Provide the (x, y) coordinate of the cell's center where the given text is located.  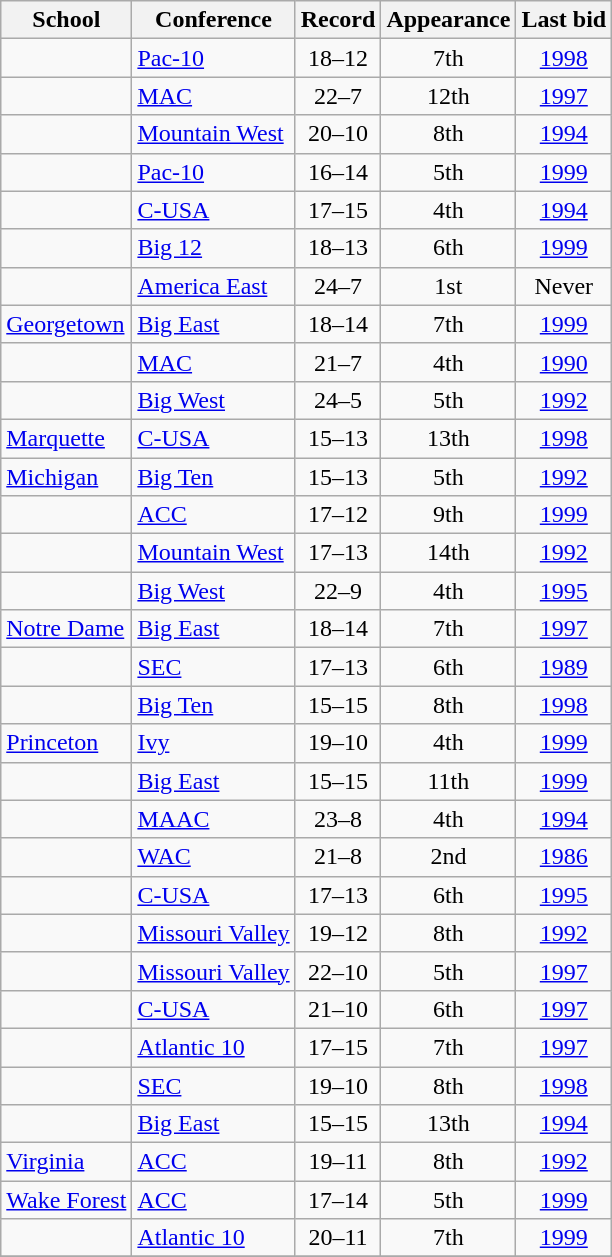
9th (448, 515)
Record (338, 20)
Notre Dame (66, 629)
Ivy (214, 743)
24–5 (338, 400)
Marquette (66, 438)
America East (214, 286)
1990 (564, 362)
1989 (564, 667)
23–8 (338, 819)
22–10 (338, 971)
Last bid (564, 20)
14th (448, 553)
21–10 (338, 1009)
12th (448, 96)
MAAC (214, 819)
19–11 (338, 1162)
Georgetown (66, 324)
Virginia (66, 1162)
WAC (214, 857)
11th (448, 781)
21–7 (338, 362)
1st (448, 286)
22–9 (338, 591)
Michigan (66, 477)
20–11 (338, 1238)
Appearance (448, 20)
Never (564, 286)
1986 (564, 857)
17–14 (338, 1200)
Conference (214, 20)
18–13 (338, 248)
17–12 (338, 515)
School (66, 20)
21–8 (338, 857)
22–7 (338, 96)
Wake Forest (66, 1200)
24–7 (338, 286)
2nd (448, 857)
Big 12 (214, 248)
20–10 (338, 134)
19–12 (338, 933)
18–12 (338, 58)
Princeton (66, 743)
16–14 (338, 172)
